Provide the (X, Y) coordinate of the cell's center where the given text is located.  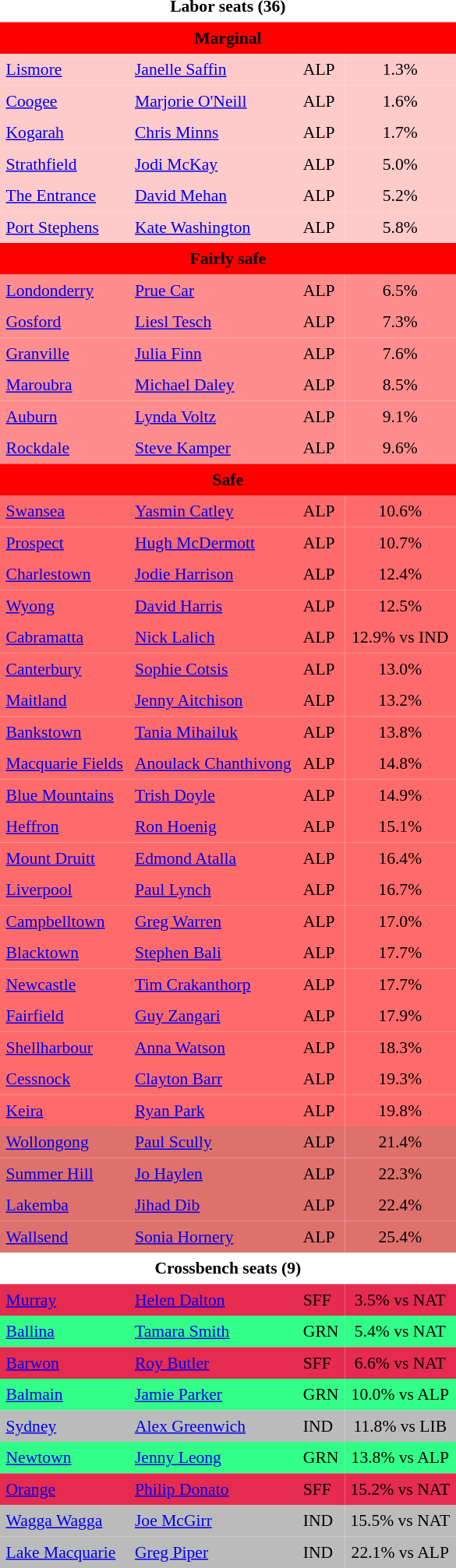
3.5% vs NAT (401, 1299)
17.0% (401, 921)
Liesl Tesch (213, 322)
Fairfield (64, 1016)
Marjorie O'Neill (213, 100)
Bankstown (64, 731)
7.3% (401, 322)
Summer Hill (64, 1173)
8.5% (401, 385)
Wallsend (64, 1236)
Julia Finn (213, 353)
Jamie Parker (213, 1394)
Wollongong (64, 1142)
David Harris (213, 605)
10.0% vs ALP (401, 1394)
Macquarie Fields (64, 763)
Strathfield (64, 164)
5.8% (401, 227)
Swansea (64, 511)
Paul Lynch (213, 890)
10.6% (401, 511)
16.7% (401, 890)
Paul Scully (213, 1142)
Port Stephens (64, 227)
Mount Druitt (64, 858)
Kate Washington (213, 227)
Anna Watson (213, 1047)
5.2% (401, 196)
Murray (64, 1299)
Kogarah (64, 132)
1.6% (401, 100)
Orange (64, 1489)
12.9% vs IND (401, 637)
Prue Car (213, 290)
14.9% (401, 795)
13.2% (401, 700)
14.8% (401, 763)
Steve Kamper (213, 448)
Anoulack Chanthivong (213, 763)
9.6% (401, 448)
Barwon (64, 1362)
Greg Piper (213, 1552)
Tamara Smith (213, 1331)
Clayton Barr (213, 1079)
Maitland (64, 700)
12.4% (401, 574)
Canterbury (64, 668)
Prospect (64, 542)
Janelle Saffin (213, 69)
Trish Doyle (213, 795)
Stephen Bali (213, 953)
Tim Crakanthorp (213, 984)
Campbelltown (64, 921)
David Mehan (213, 196)
Sonia Hornery (213, 1236)
Coogee (64, 100)
Joe McGirr (213, 1520)
Jihad Dib (213, 1205)
5.0% (401, 164)
19.8% (401, 1110)
Ballina (64, 1331)
Charlestown (64, 574)
Yasmin Catley (213, 511)
5.4% vs NAT (401, 1331)
Liverpool (64, 890)
Maroubra (64, 385)
Blue Mountains (64, 795)
13.8% (401, 731)
Lakemba (64, 1205)
18.3% (401, 1047)
15.1% (401, 826)
Jodi McKay (213, 164)
Roy Butler (213, 1362)
6.5% (401, 290)
1.3% (401, 69)
Chris Minns (213, 132)
Greg Warren (213, 921)
Ron Hoenig (213, 826)
25.4% (401, 1236)
Philip Donato (213, 1489)
Wyong (64, 605)
Balmain (64, 1394)
Nick Lalich (213, 637)
Guy Zangari (213, 1016)
Michael Daley (213, 385)
22.1% vs ALP (401, 1552)
Granville (64, 353)
21.4% (401, 1142)
15.2% vs NAT (401, 1489)
11.8% vs LIB (401, 1425)
Ryan Park (213, 1110)
Newcastle (64, 984)
9.1% (401, 416)
Marginal (228, 37)
Heffron (64, 826)
16.4% (401, 858)
Fairly safe (228, 259)
6.6% vs NAT (401, 1362)
The Entrance (64, 196)
Rockdale (64, 448)
Helen Dalton (213, 1299)
12.5% (401, 605)
Lake Macquarie (64, 1552)
Tania Mihailuk (213, 731)
Edmond Atalla (213, 858)
Jenny Aitchison (213, 700)
22.4% (401, 1205)
Cabramatta (64, 637)
1.7% (401, 132)
Shellharbour (64, 1047)
Jenny Leong (213, 1457)
13.8% vs ALP (401, 1457)
13.0% (401, 668)
15.5% vs NAT (401, 1520)
22.3% (401, 1173)
Jo Haylen (213, 1173)
Londonderry (64, 290)
Safe (228, 479)
7.6% (401, 353)
Blacktown (64, 953)
Jodie Harrison (213, 574)
Auburn (64, 416)
Lynda Voltz (213, 416)
Gosford (64, 322)
Sydney (64, 1425)
19.3% (401, 1079)
Crossbench seats (9) (228, 1268)
Alex Greenwich (213, 1425)
Sophie Cotsis (213, 668)
Hugh McDermott (213, 542)
Cessnock (64, 1079)
Newtown (64, 1457)
Lismore (64, 69)
Wagga Wagga (64, 1520)
17.9% (401, 1016)
10.7% (401, 542)
Keira (64, 1110)
